Scan for the cell matching the given text and deliver its (x, y) coordinate at center. 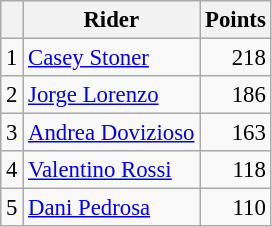
Rider (112, 20)
218 (236, 58)
118 (236, 170)
3 (12, 133)
Andrea Dovizioso (112, 133)
Points (236, 20)
4 (12, 170)
163 (236, 133)
1 (12, 58)
186 (236, 95)
Valentino Rossi (112, 170)
110 (236, 208)
Dani Pedrosa (112, 208)
2 (12, 95)
Jorge Lorenzo (112, 95)
Casey Stoner (112, 58)
5 (12, 208)
